Pinpoint the cell where the given text exists, returning its [x, y] midpoint coordinate. 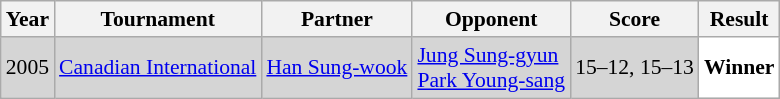
Year [28, 19]
Canadian International [158, 68]
Partner [336, 19]
2005 [28, 68]
Score [634, 19]
Result [740, 19]
Han Sung-wook [336, 68]
Opponent [491, 19]
Jung Sung-gyun Park Young-sang [491, 68]
Tournament [158, 19]
15–12, 15–13 [634, 68]
Winner [740, 68]
